Provide the (X, Y) coordinate of the cell's center where the given text is located.  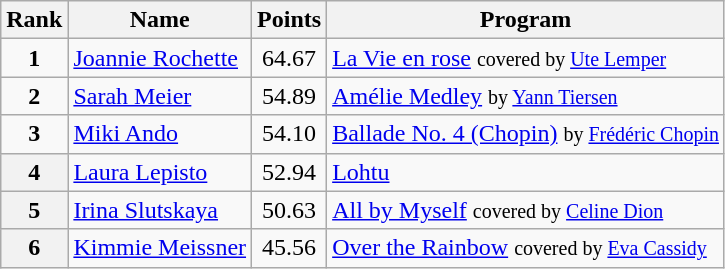
Sarah Meier (160, 96)
54.10 (290, 134)
Miki Ando (160, 134)
All by Myself covered by Celine Dion (526, 210)
52.94 (290, 172)
Laura Lepisto (160, 172)
Program (526, 20)
5 (34, 210)
Points (290, 20)
4 (34, 172)
50.63 (290, 210)
45.56 (290, 248)
Lohtu (526, 172)
3 (34, 134)
Kimmie Meissner (160, 248)
Irina Slutskaya (160, 210)
Rank (34, 20)
Over the Rainbow covered by Eva Cassidy (526, 248)
Ballade No. 4 (Chopin) by Frédéric Chopin (526, 134)
La Vie en rose covered by Ute Lemper (526, 58)
Amélie Medley by Yann Tiersen (526, 96)
64.67 (290, 58)
Name (160, 20)
54.89 (290, 96)
2 (34, 96)
1 (34, 58)
6 (34, 248)
Joannie Rochette (160, 58)
